Capture the cell that displays the provided text and extract its [x, y] central coordinate. 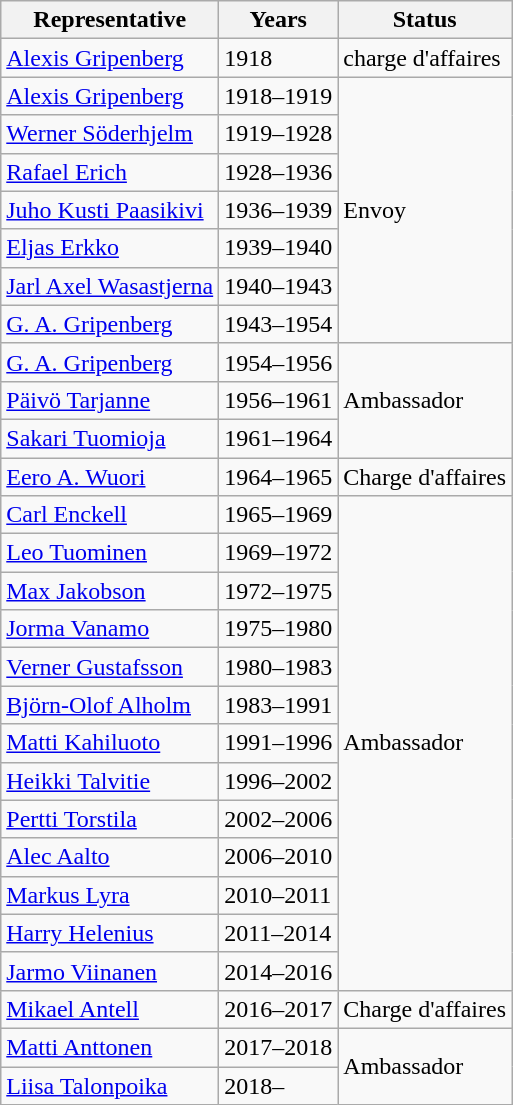
Eljas Erkko [110, 248]
2014–2016 [278, 971]
Jorma Vanamo [110, 629]
2016–2017 [278, 1009]
1943–1954 [278, 324]
Rafael Erich [110, 172]
1972–1975 [278, 591]
1939–1940 [278, 248]
1918 [278, 58]
Verner Gustafsson [110, 667]
1991–1996 [278, 743]
Pertti Torstila [110, 819]
Päivö Tarjanne [110, 400]
Markus Lyra [110, 895]
2010–2011 [278, 895]
Max Jakobson [110, 591]
1969–1972 [278, 553]
1918–1919 [278, 96]
Jarmo Viinanen [110, 971]
1928–1936 [278, 172]
1980–1983 [278, 667]
1965–1969 [278, 515]
Werner Söderhjelm [110, 134]
Juho Kusti Paasikivi [110, 210]
Harry Helenius [110, 933]
Mikael Antell [110, 1009]
Jarl Axel Wasastjerna [110, 286]
1940–1943 [278, 286]
Eero A. Wuori [110, 477]
1961–1964 [278, 438]
1919–1928 [278, 134]
2006–2010 [278, 857]
1983–1991 [278, 705]
2018– [278, 1085]
Status [425, 20]
1996–2002 [278, 781]
Years [278, 20]
Heikki Talvitie [110, 781]
charge d'affaires [425, 58]
Sakari Tuomioja [110, 438]
2011–2014 [278, 933]
1956–1961 [278, 400]
Leo Tuominen [110, 553]
Envoy [425, 210]
1954–1956 [278, 362]
2017–2018 [278, 1047]
Alec Aalto [110, 857]
Liisa Talonpoika [110, 1085]
Björn-Olof Alholm [110, 705]
1964–1965 [278, 477]
1975–1980 [278, 629]
Matti Anttonen [110, 1047]
Carl Enckell [110, 515]
1936–1939 [278, 210]
Matti Kahiluoto [110, 743]
Representative [110, 20]
2002–2006 [278, 819]
